Return the [X, Y] coordinate for the center point of the cell that contains the specified text.  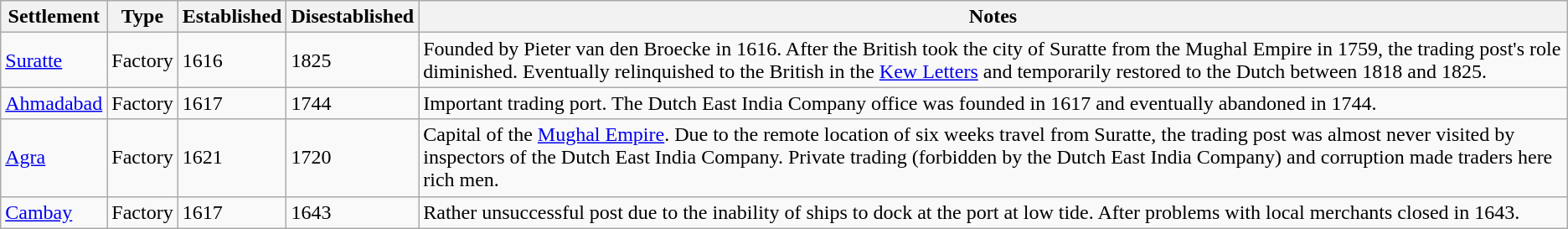
1621 [232, 158]
Agra [54, 158]
Suratte [54, 60]
Settlement [54, 17]
1744 [353, 103]
Notes [993, 17]
Type [142, 17]
1616 [232, 60]
1720 [353, 158]
Disestablished [353, 17]
Ahmadabad [54, 103]
Established [232, 17]
Important trading port. The Dutch East India Company office was founded in 1617 and eventually abandoned in 1744. [993, 103]
1643 [353, 212]
Cambay [54, 212]
Rather unsuccessful post due to the inability of ships to dock at the port at low tide. After problems with local merchants closed in 1643. [993, 212]
1825 [353, 60]
